For the text-containing cell, return its midpoint in (X, Y) coordinate format. 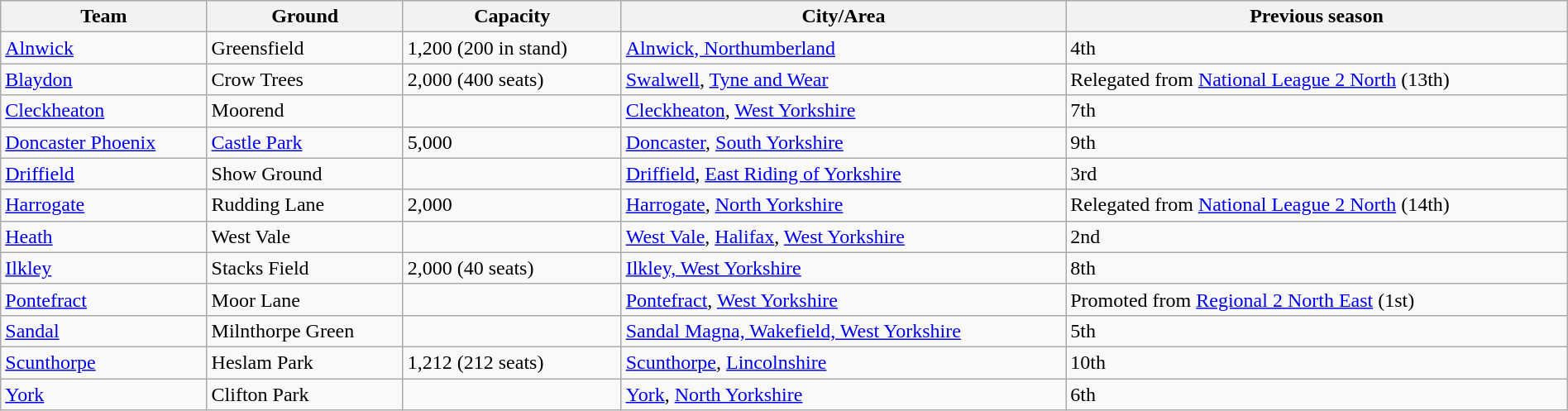
Moor Lane (304, 299)
Heslam Park (304, 362)
Stacks Field (304, 268)
Doncaster, South Yorkshire (844, 142)
Ground (304, 17)
Promoted from Regional 2 North East (1st) (1317, 299)
8th (1317, 268)
Capacity (512, 17)
9th (1317, 142)
Harrogate, North Yorkshire (844, 205)
10th (1317, 362)
7th (1317, 111)
5th (1317, 331)
Milnthorpe Green (304, 331)
Alnwick, Northumberland (844, 48)
Previous season (1317, 17)
3rd (1317, 174)
Ilkley, West Yorkshire (844, 268)
Greensfield (304, 48)
Show Ground (304, 174)
Sandal Magna, Wakefield, West Yorkshire (844, 331)
Team (104, 17)
2,000 (512, 205)
West Vale, Halifax, West Yorkshire (844, 237)
Blaydon (104, 79)
York, North Yorkshire (844, 394)
Pontefract (104, 299)
1,200 (200 in stand) (512, 48)
2nd (1317, 237)
2,000 (40 seats) (512, 268)
Doncaster Phoenix (104, 142)
Castle Park (304, 142)
Cleckheaton (104, 111)
Scunthorpe, Lincolnshire (844, 362)
Sandal (104, 331)
West Vale (304, 237)
Ilkley (104, 268)
4th (1317, 48)
Moorend (304, 111)
Alnwick (104, 48)
Driffield, East Riding of Yorkshire (844, 174)
Rudding Lane (304, 205)
Driffield (104, 174)
5,000 (512, 142)
1,212 (212 seats) (512, 362)
Crow Trees (304, 79)
Relegated from National League 2 North (14th) (1317, 205)
2,000 (400 seats) (512, 79)
Pontefract, West Yorkshire (844, 299)
Cleckheaton, West Yorkshire (844, 111)
City/Area (844, 17)
Harrogate (104, 205)
6th (1317, 394)
Relegated from National League 2 North (13th) (1317, 79)
Scunthorpe (104, 362)
Swalwell, Tyne and Wear (844, 79)
Heath (104, 237)
York (104, 394)
Clifton Park (304, 394)
